Output the (x, y) coordinate of the center of the cell containing the given text.  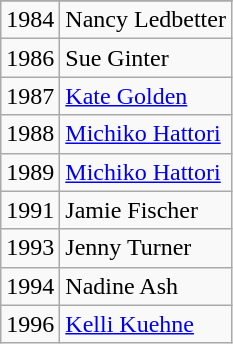
Nadine Ash (146, 286)
1984 (30, 20)
1996 (30, 324)
1991 (30, 210)
1993 (30, 248)
Jamie Fischer (146, 210)
Nancy Ledbetter (146, 20)
Kate Golden (146, 96)
1989 (30, 172)
1994 (30, 286)
1988 (30, 134)
Sue Ginter (146, 58)
Jenny Turner (146, 248)
1987 (30, 96)
1986 (30, 58)
Kelli Kuehne (146, 324)
